Identify which cell holds the provided text, then report its (x, y) central coordinate. 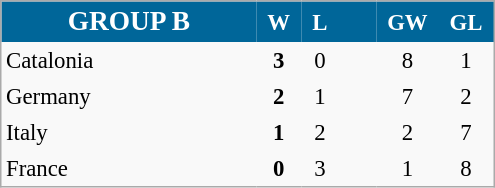
France (129, 168)
Germany (129, 96)
L (320, 22)
GL (467, 22)
Catalonia (129, 60)
GW (407, 22)
W (278, 22)
Italy (129, 132)
GROUP B (129, 22)
